Determine the (X, Y) coordinate at the center of the cell enclosing the given text.  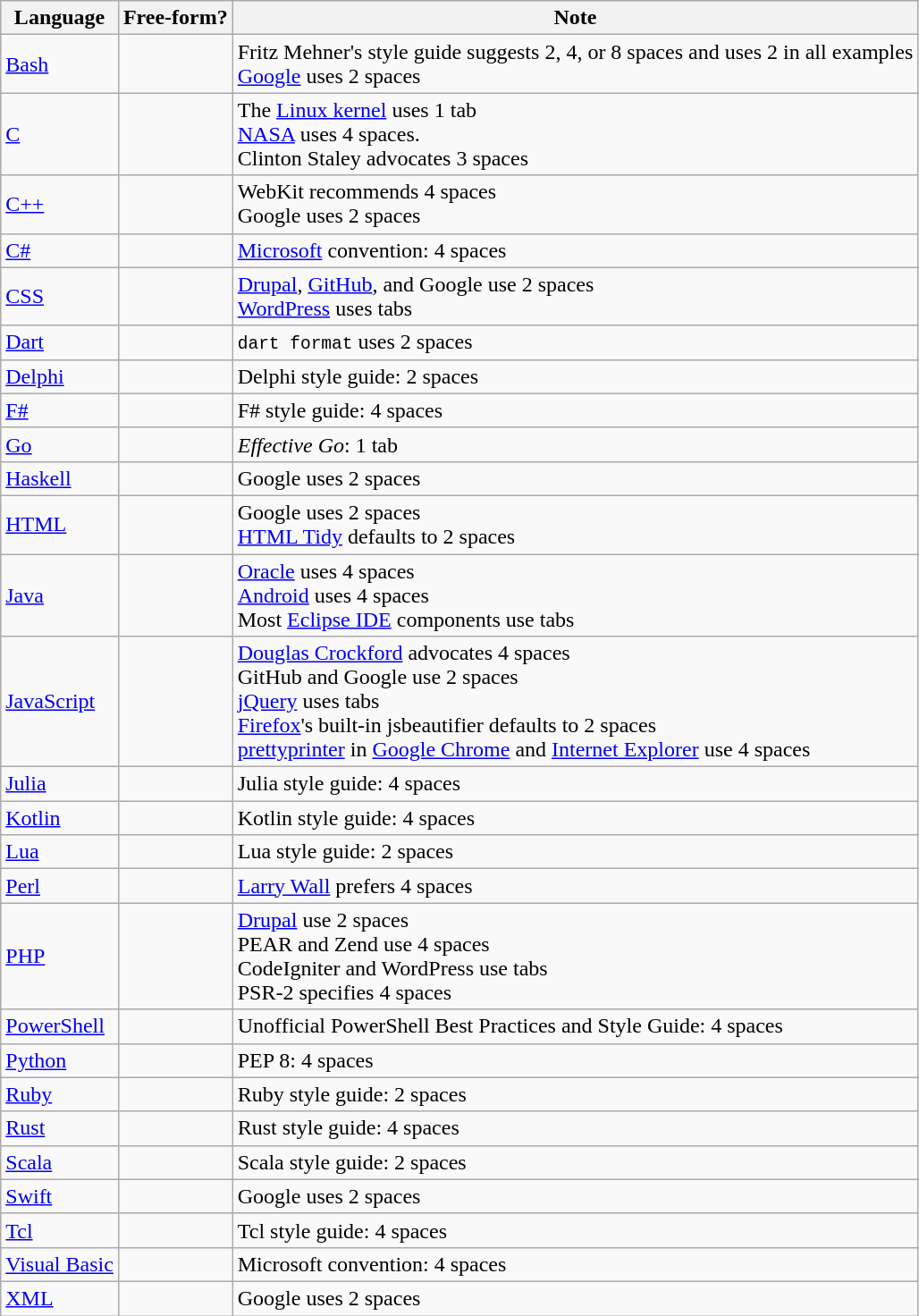
Scala style guide: 2 spaces (576, 1162)
Ruby style guide: 2 spaces (576, 1094)
JavaScript (60, 702)
Drupal use 2 spacesPEAR and Zend use 4 spacesCodeIgniter and WordPress use tabsPSR-2 specifies 4 spaces (576, 957)
Perl (60, 886)
HTML (60, 524)
Dart (60, 342)
Oracle uses 4 spacesAndroid uses 4 spacesMost Eclipse IDE components use tabs (576, 595)
C# (60, 250)
Visual Basic (60, 1264)
PowerShell (60, 1026)
Tcl style guide: 4 spaces (576, 1230)
Rust style guide: 4 spaces (576, 1128)
Drupal, GitHub, and Google use 2 spacesWordPress uses tabs (576, 297)
Tcl (60, 1230)
Fritz Mehner's style guide suggests 2, 4, or 8 spaces and uses 2 in all examplesGoogle uses 2 spaces (576, 64)
Language (60, 18)
Kotlin (60, 818)
Rust (60, 1128)
Unofficial PowerShell Best Practices and Style Guide: 4 spaces (576, 1026)
Kotlin style guide: 4 spaces (576, 818)
XML (60, 1298)
The Linux kernel uses 1 tabNASA uses 4 spaces.Clinton Staley advocates 3 spaces (576, 134)
Julia style guide: 4 spaces (576, 784)
WebKit recommends 4 spacesGoogle uses 2 spaces (576, 204)
PEP 8: 4 spaces (576, 1060)
C++ (60, 204)
CSS (60, 297)
C (60, 134)
F# (60, 410)
Note (576, 18)
Google uses 2 spacesHTML Tidy defaults to 2 spaces (576, 524)
Go (60, 444)
Haskell (60, 478)
Bash (60, 64)
Ruby (60, 1094)
dart format uses 2 spaces (576, 342)
Python (60, 1060)
Lua style guide: 2 spaces (576, 852)
Larry Wall prefers 4 spaces (576, 886)
Java (60, 595)
Lua (60, 852)
Effective Go: 1 tab (576, 444)
F# style guide: 4 spaces (576, 410)
Julia (60, 784)
Free-form? (175, 18)
Scala (60, 1162)
Delphi style guide: 2 spaces (576, 376)
Swift (60, 1196)
PHP (60, 957)
Delphi (60, 376)
